Detect which cell encompasses the target text, then output its [x, y] center coordinate. 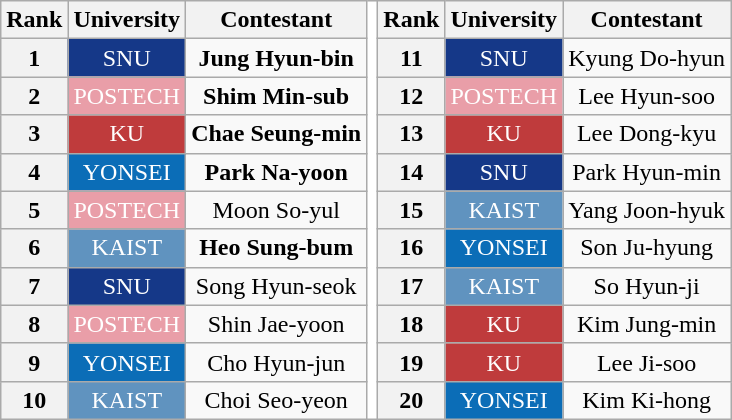
Shim Min-sub [276, 96]
Kyung Do-hyun [647, 58]
4 [34, 172]
14 [412, 172]
Cho Hyun-jun [276, 362]
Heo Sung-bum [276, 248]
3 [34, 134]
16 [412, 248]
Park Na-yoon [276, 172]
6 [34, 248]
Kim Jung-min [647, 324]
Lee Dong-kyu [647, 134]
Son Ju-hyung [647, 248]
9 [34, 362]
11 [412, 58]
18 [412, 324]
15 [412, 210]
12 [412, 96]
2 [34, 96]
Jung Hyun-bin [276, 58]
Yang Joon-hyuk [647, 210]
20 [412, 400]
Park Hyun-min [647, 172]
10 [34, 400]
5 [34, 210]
Chae Seung-min [276, 134]
Shin Jae-yoon [276, 324]
Moon So-yul [276, 210]
7 [34, 286]
Lee Ji-soo [647, 362]
Kim Ki-hong [647, 400]
Song Hyun-seok [276, 286]
19 [412, 362]
17 [412, 286]
So Hyun-ji [647, 286]
1 [34, 58]
Lee Hyun-soo [647, 96]
13 [412, 134]
8 [34, 324]
Choi Seo-yeon [276, 400]
